For the text-containing cell, return its midpoint in (X, Y) coordinate format. 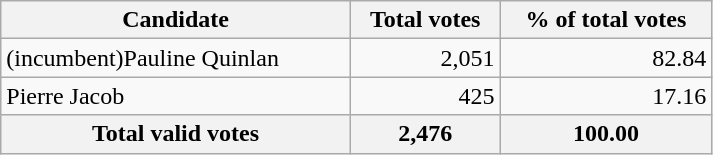
Candidate (176, 20)
100.00 (606, 134)
82.84 (606, 58)
17.16 (606, 96)
(incumbent)Pauline Quinlan (176, 58)
2,051 (425, 58)
Total valid votes (176, 134)
425 (425, 96)
Total votes (425, 20)
Pierre Jacob (176, 96)
2,476 (425, 134)
% of total votes (606, 20)
